Find where the given text appears and provide that cell's center as (X, Y) coordinate. 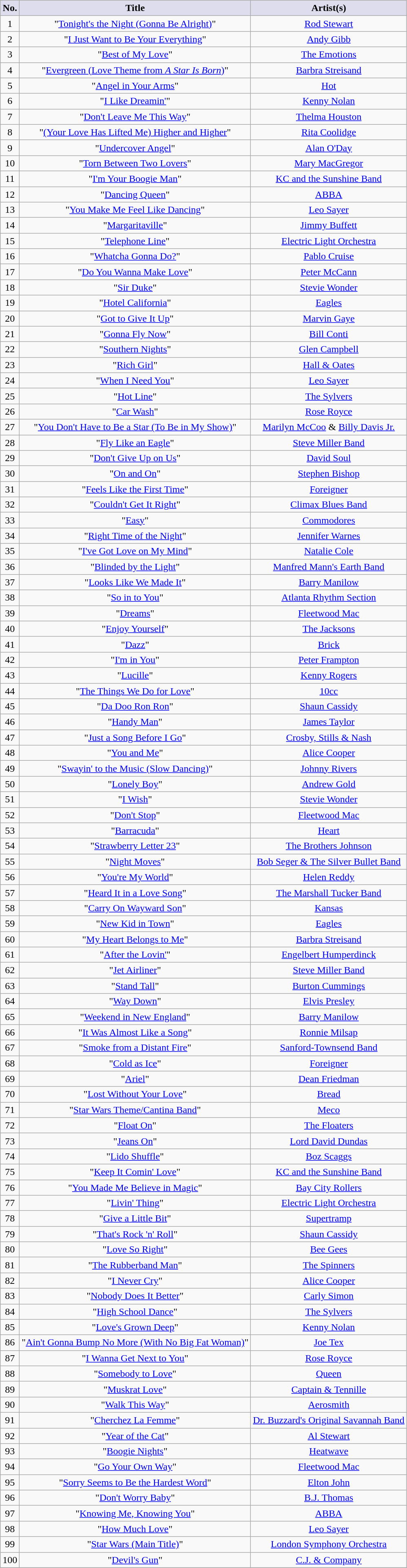
76 (10, 1188)
"Give a Little Bit" (135, 1219)
"Sorry Seems to Be the Hardest Word" (135, 1482)
Glen Campbell (329, 349)
86 (10, 1343)
49 (10, 769)
"Handy Man" (135, 722)
"So in to You" (135, 598)
Elton John (329, 1482)
51 (10, 799)
"Evergreen (Love Theme from A Star Is Born)" (135, 70)
Kansas (329, 908)
2 (10, 39)
22 (10, 349)
Hot (329, 86)
40 (10, 629)
"Couldn't Get It Right" (135, 505)
Lord David Dundas (329, 1141)
Peter McCann (329, 272)
"Smoke from a Distant Fire" (135, 1048)
11 (10, 179)
"Night Moves" (135, 861)
The Emotions (329, 55)
"Float On" (135, 1125)
58 (10, 908)
87 (10, 1358)
Heatwave (329, 1451)
Pablo Cruise (329, 256)
David Soul (329, 458)
44 (10, 691)
Alan O'Day (329, 148)
Commodores (329, 520)
Hall & Oates (329, 365)
Burton Cummings (329, 986)
Bee Gees (329, 1250)
"Easy" (135, 520)
"You're My World" (135, 877)
"When I Need You" (135, 380)
63 (10, 986)
"Lonely Boy" (135, 784)
"After the Lovin'" (135, 955)
97 (10, 1513)
"Jeans On" (135, 1141)
"Telephone Line" (135, 241)
"Do You Wanna Make Love" (135, 272)
"Dazz" (135, 644)
"Ariel" (135, 1079)
Stephen Bishop (329, 474)
"Somebody to Love" (135, 1374)
"Don't Stop" (135, 815)
"Best of My Love" (135, 55)
"Don't Worry Baby" (135, 1498)
No. (10, 8)
9 (10, 148)
"Blinded by the Light" (135, 567)
Natalie Cole (329, 551)
"Love So Right" (135, 1250)
"High School Dance" (135, 1312)
20 (10, 318)
74 (10, 1156)
93 (10, 1451)
"Ain't Gonna Bump No More (With No Big Fat Woman)" (135, 1343)
88 (10, 1374)
Helen Reddy (329, 877)
Jimmy Buffett (329, 225)
"Carry On Wayward Son" (135, 908)
72 (10, 1125)
73 (10, 1141)
Joe Tex (329, 1343)
56 (10, 877)
61 (10, 955)
The Spinners (329, 1265)
"Margaritaville" (135, 225)
67 (10, 1048)
Queen (329, 1374)
"I'm Your Boogie Man" (135, 179)
"You Make Me Feel Like Dancing" (135, 210)
The Jacksons (329, 629)
"Love's Grown Deep" (135, 1327)
"Torn Between Two Lovers" (135, 163)
47 (10, 738)
"Boogie Nights" (135, 1451)
35 (10, 551)
84 (10, 1312)
Carly Simon (329, 1296)
"Way Down" (135, 1001)
C.J. & Company (329, 1560)
"That's Rock 'n' Roll" (135, 1234)
55 (10, 861)
98 (10, 1529)
"Da Doo Ron Ron" (135, 707)
28 (10, 442)
81 (10, 1265)
"Walk This Way" (135, 1405)
Peter Frampton (329, 660)
46 (10, 722)
"Angel in Your Arms" (135, 86)
79 (10, 1234)
"Gonna Fly Now" (135, 334)
26 (10, 411)
54 (10, 846)
8 (10, 132)
"Barracuda" (135, 830)
Meco (329, 1110)
"You and Me" (135, 753)
"Hot Line" (135, 396)
"Go Your Own Way" (135, 1467)
"Lido Shuffle" (135, 1156)
Heart (329, 830)
3 (10, 55)
Bread (329, 1094)
Jennifer Warnes (329, 536)
6 (10, 101)
Rod Stewart (329, 24)
32 (10, 505)
"Devil's Gun" (135, 1560)
"Swayin' to the Music (Slow Dancing)" (135, 769)
"Car Wash" (135, 411)
43 (10, 675)
71 (10, 1110)
39 (10, 613)
"(Your Love Has Lifted Me) Higher and Higher" (135, 132)
"Feels Like the First Time" (135, 489)
60 (10, 939)
"I Wish" (135, 799)
"Whatcha Gonna Do?" (135, 256)
Al Stewart (329, 1435)
89 (10, 1389)
90 (10, 1405)
Andrew Gold (329, 784)
37 (10, 582)
Kenny Rogers (329, 675)
30 (10, 474)
"Lost Without Your Love" (135, 1094)
"Southern Nights" (135, 349)
"How Much Love" (135, 1529)
92 (10, 1435)
31 (10, 489)
Climax Blues Band (329, 505)
"Muskrat Love" (135, 1389)
"Dancing Queen" (135, 194)
Brick (329, 644)
1 (10, 24)
B.J. Thomas (329, 1498)
53 (10, 830)
"My Heart Belongs to Me" (135, 939)
Thelma Houston (329, 117)
"Tonight's the Night (Gonna Be Alright)" (135, 24)
69 (10, 1079)
34 (10, 536)
21 (10, 334)
99 (10, 1544)
"Knowing Me, Knowing You" (135, 1513)
"You Don't Have to Be a Star (To Be in My Show)" (135, 427)
24 (10, 380)
"You Made Me Believe in Magic" (135, 1188)
91 (10, 1420)
13 (10, 210)
"The Rubberband Man" (135, 1265)
Bob Seger & The Silver Bullet Band (329, 861)
"Lucille" (135, 675)
10 (10, 163)
Rita Coolidge (329, 132)
10cc (329, 691)
The Floaters (329, 1125)
14 (10, 225)
"It Was Almost Like a Song" (135, 1032)
"Cherchez La Femme" (135, 1420)
"I've Got Love on My Mind" (135, 551)
25 (10, 396)
27 (10, 427)
"New Kid in Town" (135, 923)
5 (10, 86)
"Stand Tall" (135, 986)
"Nobody Does It Better" (135, 1296)
"Star Wars Theme/Cantina Band" (135, 1110)
"Hotel California" (135, 303)
"Strawberry Letter 23" (135, 846)
36 (10, 567)
12 (10, 194)
"I Never Cry" (135, 1281)
Elvis Presley (329, 1001)
"Weekend in New England" (135, 1017)
"I Just Want to Be Your Everything" (135, 39)
50 (10, 784)
"I'm in You" (135, 660)
57 (10, 892)
Dr. Buzzard's Original Savannah Band (329, 1420)
15 (10, 241)
James Taylor (329, 722)
Marvin Gaye (329, 318)
100 (10, 1560)
59 (10, 923)
70 (10, 1094)
"I Wanna Get Next to You" (135, 1358)
Crosby, Stills & Nash (329, 738)
Ronnie Milsap (329, 1032)
Andy Gibb (329, 39)
"Right Time of the Night" (135, 536)
80 (10, 1250)
"Fly Like an Eagle" (135, 442)
Bay City Rollers (329, 1188)
"Star Wars (Main Title)" (135, 1544)
"Livin' Thing" (135, 1203)
"Cold as Ice" (135, 1063)
42 (10, 660)
66 (10, 1032)
"Sir Duke" (135, 287)
18 (10, 287)
38 (10, 598)
45 (10, 707)
52 (10, 815)
64 (10, 1001)
94 (10, 1467)
96 (10, 1498)
41 (10, 644)
4 (10, 70)
Johnny Rivers (329, 769)
"Keep It Comin' Love" (135, 1172)
16 (10, 256)
Title (135, 8)
Atlanta Rhythm Section (329, 598)
"Jet Airliner" (135, 970)
Sanford-Townsend Band (329, 1048)
"Rich Girl" (135, 365)
68 (10, 1063)
"Just a Song Before I Go" (135, 738)
23 (10, 365)
Aerosmith (329, 1405)
"Heard It in a Love Song" (135, 892)
"Dreams" (135, 613)
19 (10, 303)
78 (10, 1219)
82 (10, 1281)
77 (10, 1203)
Artist(s) (329, 8)
Bill Conti (329, 334)
33 (10, 520)
"The Things We Do for Love" (135, 691)
London Symphony Orchestra (329, 1544)
"Don't Leave Me This Way" (135, 117)
Manfred Mann's Earth Band (329, 567)
Captain & Tennille (329, 1389)
Boz Scaggs (329, 1156)
"Undercover Angel" (135, 148)
29 (10, 458)
The Marshall Tucker Band (329, 892)
17 (10, 272)
Mary MacGregor (329, 163)
The Brothers Johnson (329, 846)
85 (10, 1327)
"Enjoy Yourself" (135, 629)
Engelbert Humperdinck (329, 955)
Dean Friedman (329, 1079)
83 (10, 1296)
"Looks Like We Made It" (135, 582)
"Year of the Cat" (135, 1435)
7 (10, 117)
Marilyn McCoo & Billy Davis Jr. (329, 427)
"On and On" (135, 474)
"I Like Dreamin'" (135, 101)
Supertramp (329, 1219)
48 (10, 753)
62 (10, 970)
95 (10, 1482)
65 (10, 1017)
75 (10, 1172)
"Got to Give It Up" (135, 318)
"Don't Give Up on Us" (135, 458)
